For the text-containing cell, return its midpoint in [x, y] coordinate format. 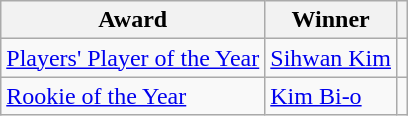
Winner [331, 20]
Rookie of the Year [133, 96]
Kim Bi-o [331, 96]
Award [133, 20]
Players' Player of the Year [133, 58]
Sihwan Kim [331, 58]
